For the text-containing cell, return its midpoint in [X, Y] coordinate format. 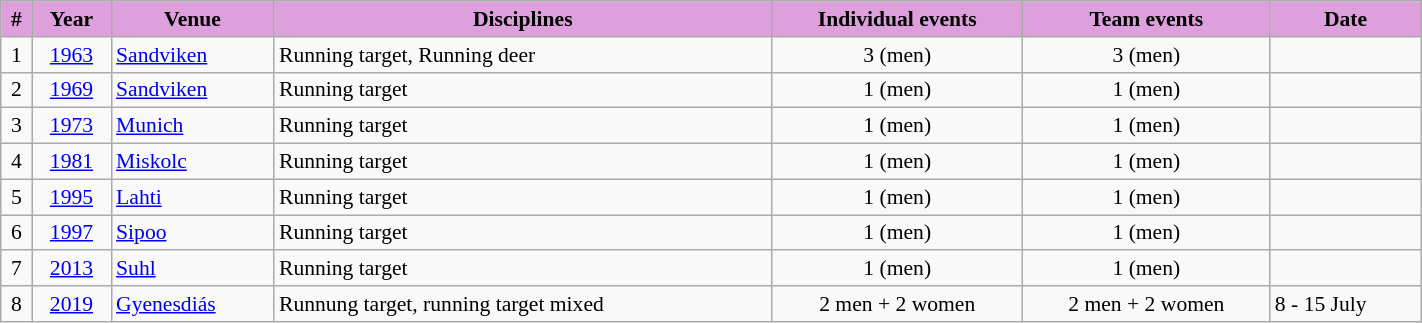
Year [72, 19]
8 [16, 304]
Team events [1146, 19]
3 [16, 126]
Gyenesdiás [192, 304]
Suhl [192, 269]
Individual events [898, 19]
Date [1346, 19]
# [16, 19]
Sipoo [192, 233]
7 [16, 269]
2013 [72, 269]
1963 [72, 55]
Runnung target, running target mixed [523, 304]
Miskolc [192, 162]
2019 [72, 304]
2 [16, 90]
1995 [72, 197]
Lahti [192, 197]
4 [16, 162]
1973 [72, 126]
5 [16, 197]
Disciplines [523, 19]
Munich [192, 126]
1981 [72, 162]
1 [16, 55]
Running target, Running deer [523, 55]
1969 [72, 90]
8 - 15 July [1346, 304]
Venue [192, 19]
1997 [72, 233]
6 [16, 233]
